Return [x, y] of the center of cell containing provided text 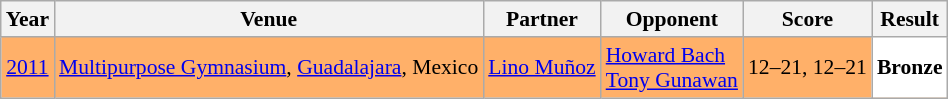
Score [808, 19]
Venue [268, 19]
Year [28, 19]
Opponent [672, 19]
Result [910, 19]
Bronze [910, 68]
Lino Muñoz [542, 68]
Partner [542, 19]
2011 [28, 68]
12–21, 12–21 [808, 68]
Multipurpose Gymnasium, Guadalajara, Mexico [268, 68]
Howard Bach Tony Gunawan [672, 68]
